Detect which cell encompasses the target text, then output its [x, y] center coordinate. 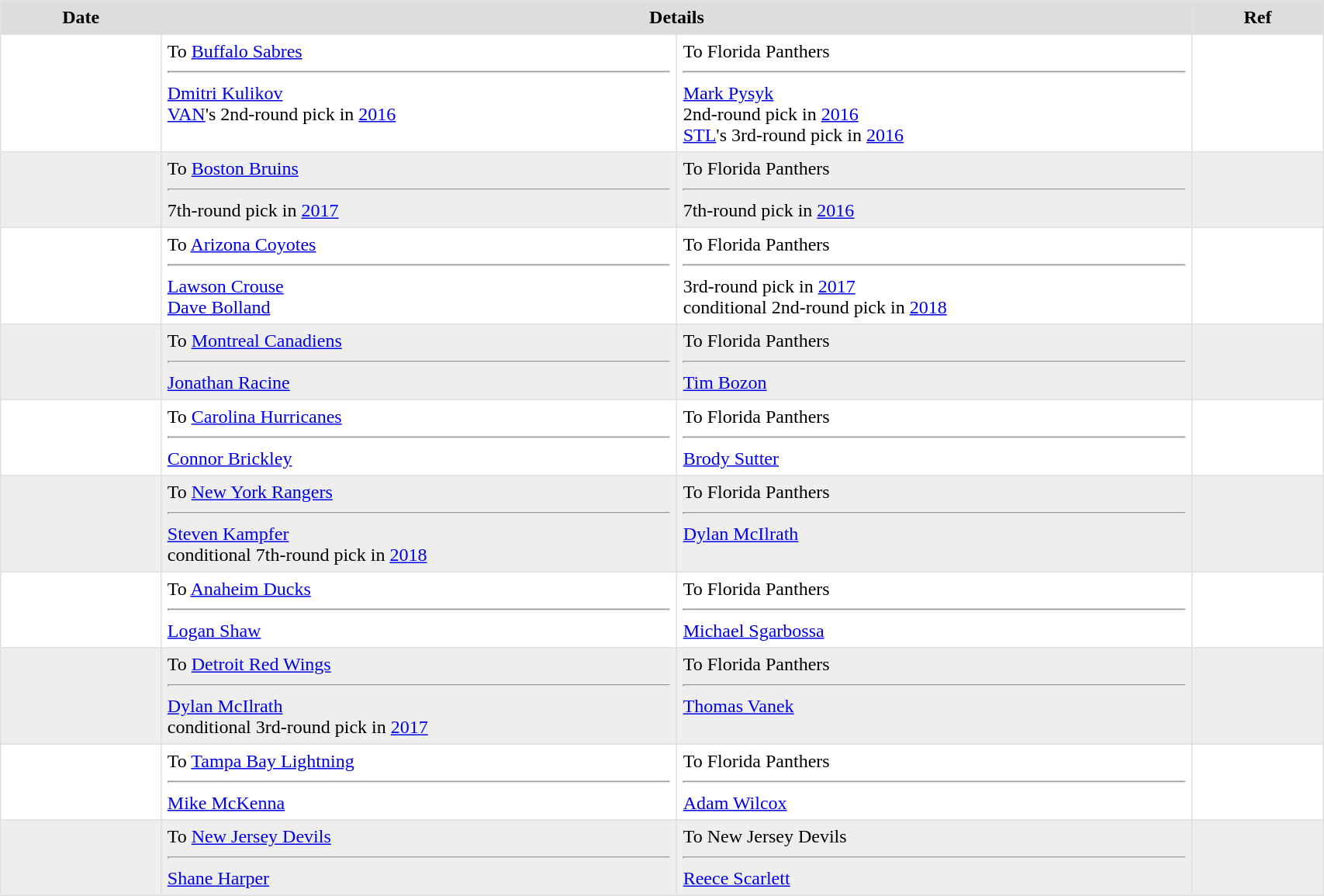
To Florida PanthersThomas Vanek [934, 696]
To Buffalo SabresDmitri KulikovVAN's 2nd-round pick in 2016 [419, 93]
Date [81, 18]
To Detroit Red WingsDylan McIlrathconditional 3rd-round pick in 2017 [419, 696]
To New Jersey DevilsShane Harper [419, 858]
Details [677, 18]
To Florida Panthers 7th-round pick in 2016 [934, 190]
To Florida PanthersAdam Wilcox [934, 782]
To Florida PanthersMichael Sgarbossa [934, 610]
To Florida PanthersDylan McIlrath [934, 524]
To Carolina HurricanesConnor Brickley [419, 438]
To Boston Bruins 7th-round pick in 2017 [419, 190]
To Montreal CanadiensJonathan Racine [419, 362]
To Florida PanthersBrody Sutter [934, 438]
To Anaheim DucksLogan Shaw [419, 610]
To Florida Panthers3rd-round pick in 2017conditional 2nd-round pick in 2018 [934, 275]
To Florida PanthersTim Bozon [934, 362]
To New Jersey DevilsReece Scarlett [934, 858]
Ref [1257, 18]
To New York RangersSteven Kampferconditional 7th-round pick in 2018 [419, 524]
To Arizona CoyotesLawson CrouseDave Bolland [419, 275]
To Tampa Bay LightningMike McKenna [419, 782]
To Florida PanthersMark Pysyk2nd-round pick in 2016STL's 3rd-round pick in 2016 [934, 93]
